Extract the (x, y) coordinate from the center of the cell holding the provided text.  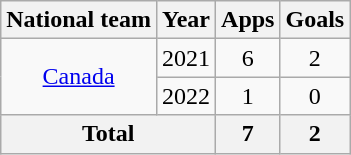
National team (79, 20)
Goals (315, 20)
Apps (248, 20)
1 (248, 96)
Canada (79, 77)
Total (108, 134)
Year (186, 20)
2021 (186, 58)
0 (315, 96)
7 (248, 134)
2022 (186, 96)
6 (248, 58)
